Determine the [x, y] coordinate at the center of the cell enclosing the given text.  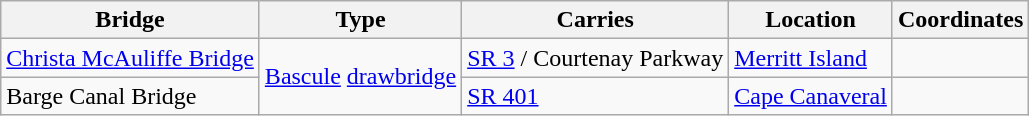
Location [811, 20]
Merritt Island [811, 58]
Barge Canal Bridge [130, 96]
Type [360, 20]
SR 3 / Courtenay Parkway [596, 58]
Bridge [130, 20]
SR 401 [596, 96]
Christa McAuliffe Bridge [130, 58]
Cape Canaveral [811, 96]
Bascule drawbridge [360, 77]
Coordinates [960, 20]
Carries [596, 20]
